Detect which cell encompasses the target text, then output its (x, y) center coordinate. 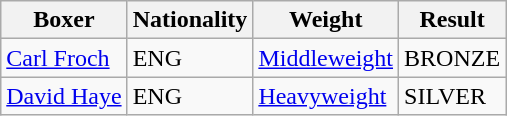
BRONZE (452, 58)
Heavyweight (326, 96)
David Haye (64, 96)
SILVER (452, 96)
Boxer (64, 20)
Result (452, 20)
Weight (326, 20)
Middleweight (326, 58)
Carl Froch (64, 58)
Nationality (190, 20)
